Pinpoint the cell where the given text exists, returning its (x, y) midpoint coordinate. 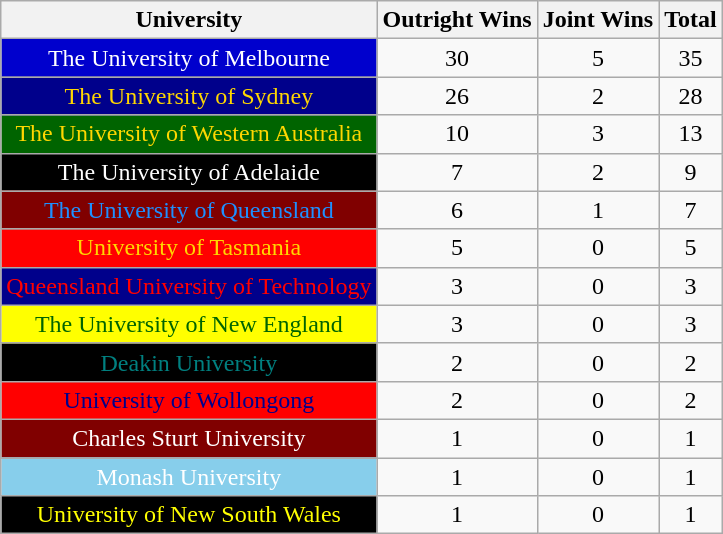
University of Wollongong (189, 400)
28 (691, 96)
The University of Melbourne (189, 58)
The University of Sydney (189, 96)
6 (457, 210)
Monash University (189, 477)
The University of Queensland (189, 210)
30 (457, 58)
26 (457, 96)
The University of New England (189, 324)
University of Tasmania (189, 248)
Deakin University (189, 362)
The University of Western Australia (189, 134)
Charles Sturt University (189, 438)
10 (457, 134)
13 (691, 134)
Total (691, 20)
9 (691, 172)
Outright Wins (457, 20)
The University of Adelaide (189, 172)
University of New South Wales (189, 515)
35 (691, 58)
Joint Wins (598, 20)
Queensland University of Technology (189, 286)
University (189, 20)
